From the cell containing the given text, extract its center point as [X, Y] coordinate. 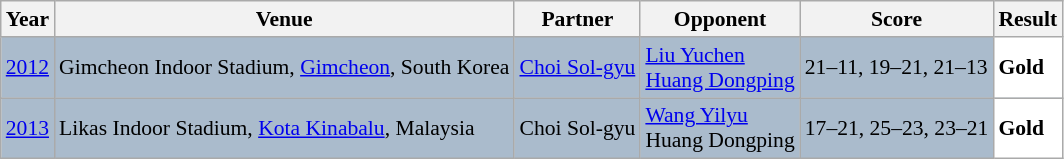
Year [28, 19]
Venue [284, 19]
Wang Yilyu Huang Dongping [720, 128]
Likas Indoor Stadium, Kota Kinabalu, Malaysia [284, 128]
Score [897, 19]
2013 [28, 128]
Partner [577, 19]
Result [1028, 19]
2012 [28, 68]
21–11, 19–21, 21–13 [897, 68]
Opponent [720, 19]
17–21, 25–23, 23–21 [897, 128]
Liu Yuchen Huang Dongping [720, 68]
Gimcheon Indoor Stadium, Gimcheon, South Korea [284, 68]
